Return [X, Y] of the center of cell containing provided text 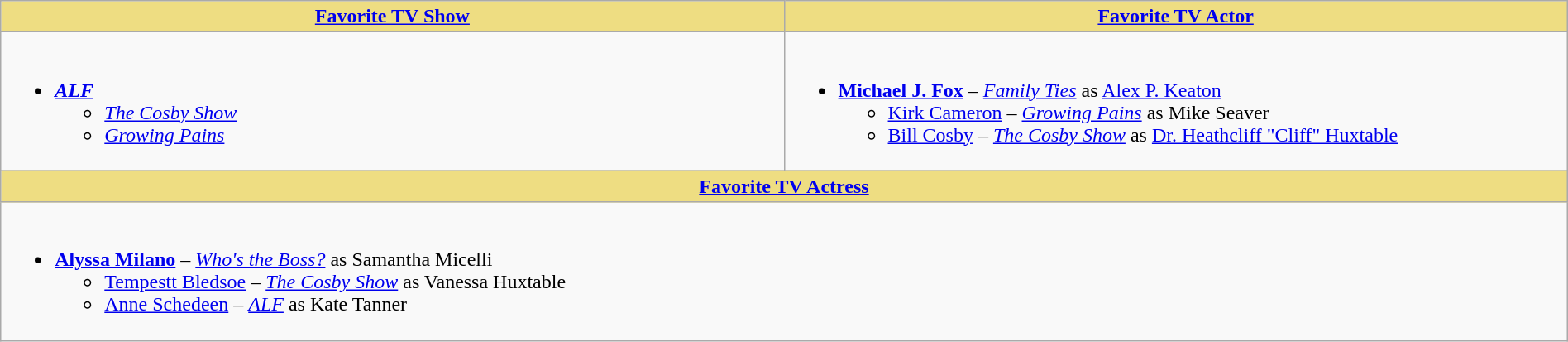
Alyssa Milano – Who's the Boss? as Samantha MicelliTempestt Bledsoe – The Cosby Show as Vanessa HuxtableAnne Schedeen – ALF as Kate Tanner [784, 272]
ALFThe Cosby ShowGrowing Pains [392, 101]
Favorite TV Show [392, 17]
Favorite TV Actor [1176, 17]
Favorite TV Actress [784, 186]
